Return the (x, y) coordinate for the center point of the cell that contains the specified text.  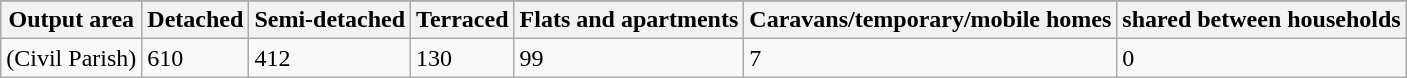
Output area (72, 20)
610 (196, 58)
Semi-detached (330, 20)
412 (330, 58)
Terraced (462, 20)
shared between households (1262, 20)
99 (629, 58)
Caravans/temporary/mobile homes (930, 20)
Detached (196, 20)
130 (462, 58)
7 (930, 58)
(Civil Parish) (72, 58)
Flats and apartments (629, 20)
0 (1262, 58)
